Return the (X, Y) coordinate for the center point of the cell that contains the specified text.  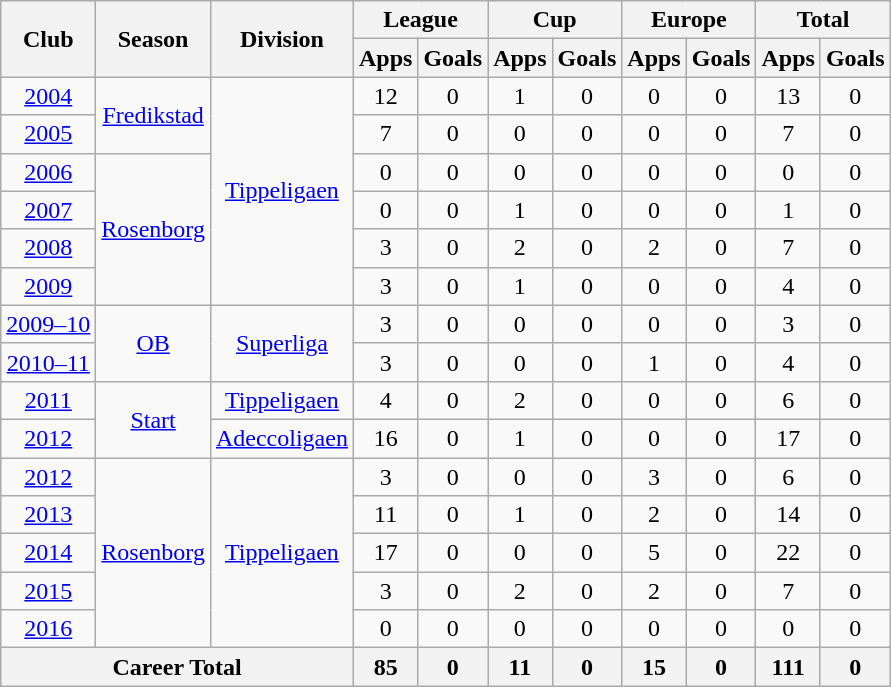
2006 (48, 172)
League (420, 20)
2008 (48, 248)
5 (654, 553)
2013 (48, 515)
2004 (48, 96)
2010–11 (48, 362)
2014 (48, 553)
Division (282, 39)
22 (788, 553)
16 (385, 438)
2015 (48, 591)
Fredikstad (154, 115)
2009 (48, 286)
2011 (48, 400)
Career Total (178, 667)
12 (385, 96)
13 (788, 96)
2007 (48, 210)
Adeccoligaen (282, 438)
14 (788, 515)
2016 (48, 629)
85 (385, 667)
Season (154, 39)
Total (823, 20)
2009–10 (48, 324)
Club (48, 39)
Europe (689, 20)
Start (154, 419)
Superliga (282, 343)
2005 (48, 134)
111 (788, 667)
15 (654, 667)
OB (154, 343)
Cup (555, 20)
